Scan for the cell matching the given text and deliver its (x, y) coordinate at center. 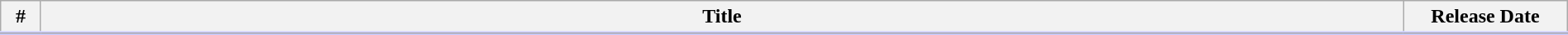
Release Date (1485, 17)
# (22, 17)
Title (721, 17)
